Locate the cell with the specified text and output its [x, y] center coordinate. 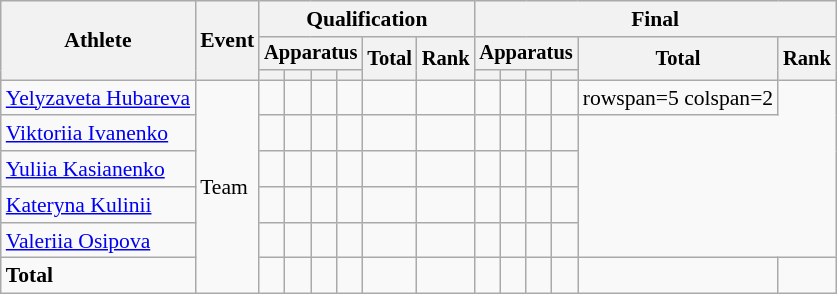
Valeriia Osipova [98, 241]
Final [654, 19]
Kateryna Kulinii [98, 205]
Event [227, 40]
Athlete [98, 40]
Yuliia Kasianenko [98, 169]
Team [227, 187]
Yelyzaveta Hubareva [98, 98]
rowspan=5 colspan=2 [678, 98]
Qualification [366, 19]
Viktoriia Ivanenko [98, 134]
